Pinpoint the cell where the given text exists, returning its [X, Y] midpoint coordinate. 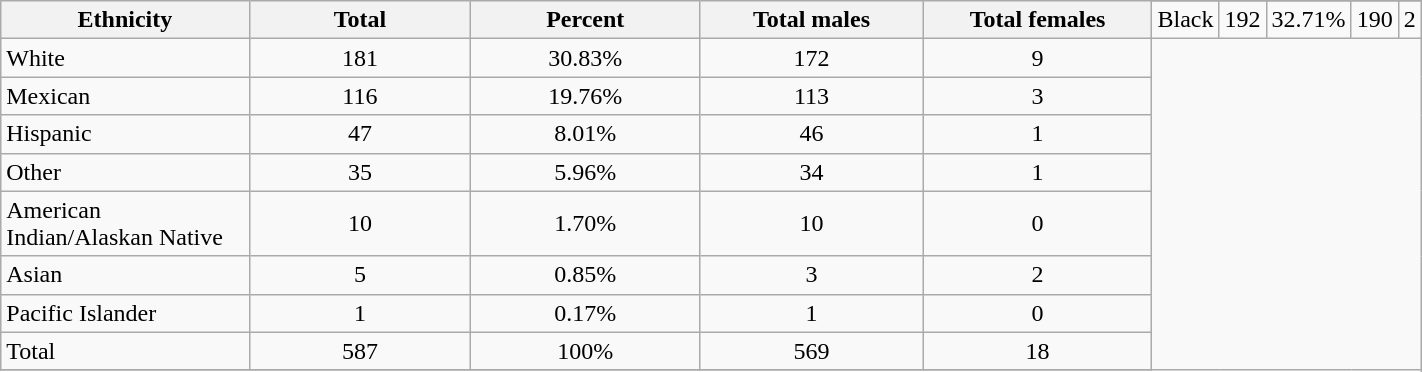
46 [812, 134]
Hispanic [125, 134]
35 [360, 172]
47 [360, 134]
19.76% [586, 96]
30.83% [586, 58]
18 [1038, 351]
32.71% [1308, 20]
34 [812, 172]
0.85% [586, 275]
1.70% [586, 224]
100% [586, 351]
Mexican [125, 96]
192 [1242, 20]
Total males [812, 20]
Asian [125, 275]
9 [1038, 58]
5.96% [586, 172]
190 [1374, 20]
8.01% [586, 134]
116 [360, 96]
0.17% [586, 313]
113 [812, 96]
569 [812, 351]
American Indian/Alaskan Native [125, 224]
Other [125, 172]
587 [360, 351]
Ethnicity [125, 20]
Pacific Islander [125, 313]
Total females [1038, 20]
White [125, 58]
5 [360, 275]
Black [1186, 20]
172 [812, 58]
181 [360, 58]
Percent [586, 20]
